For the text-containing cell, return its midpoint in [X, Y] coordinate format. 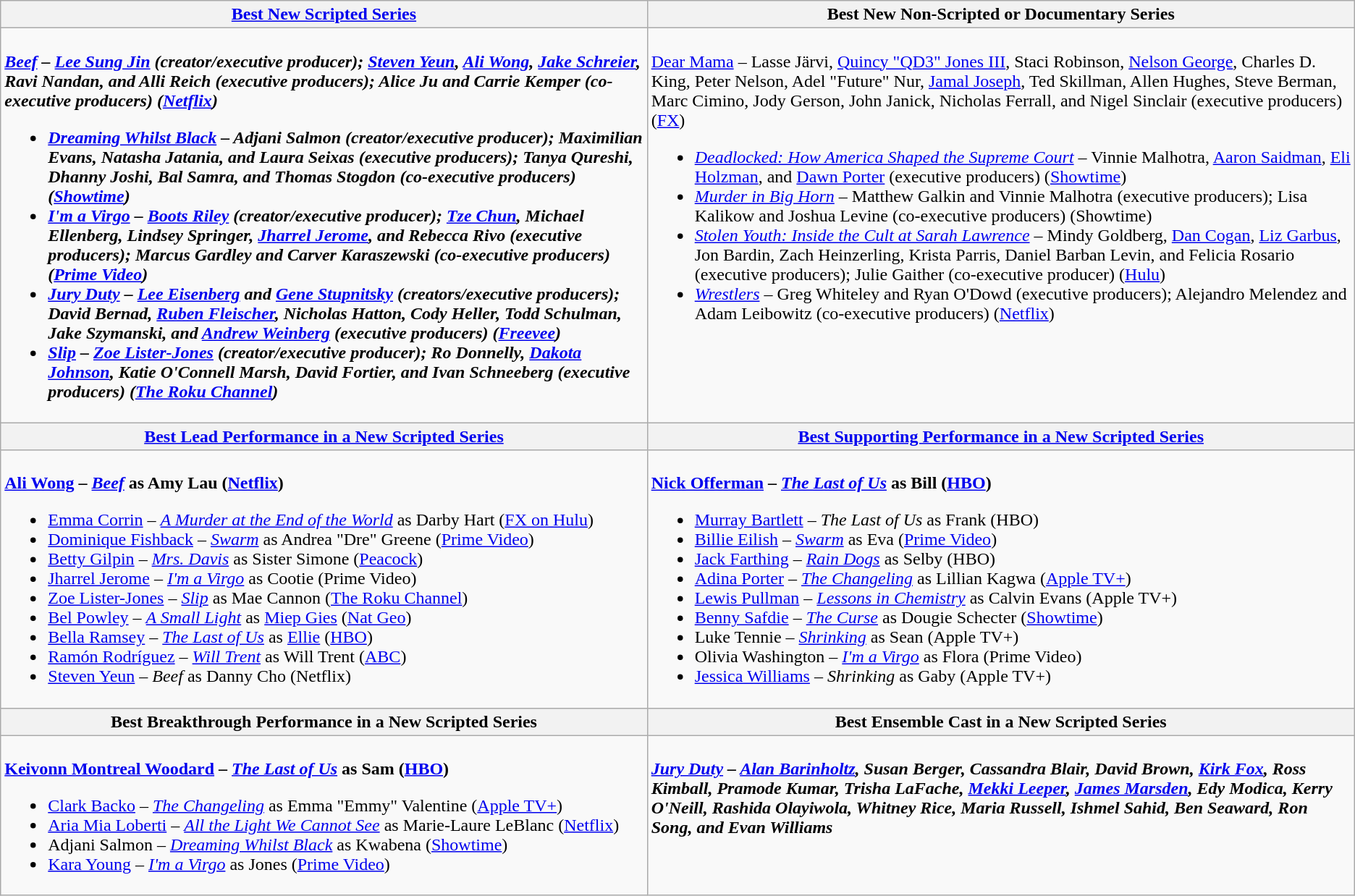
Best New Non-Scripted or Documentary Series [1000, 14]
Best New Scripted Series [324, 14]
Best Supporting Performance in a New Scripted Series [1000, 436]
Best Breakthrough Performance in a New Scripted Series [324, 722]
Best Ensemble Cast in a New Scripted Series [1000, 722]
Best Lead Performance in a New Scripted Series [324, 436]
